Pinpoint the cell where the given text exists, returning its (x, y) midpoint coordinate. 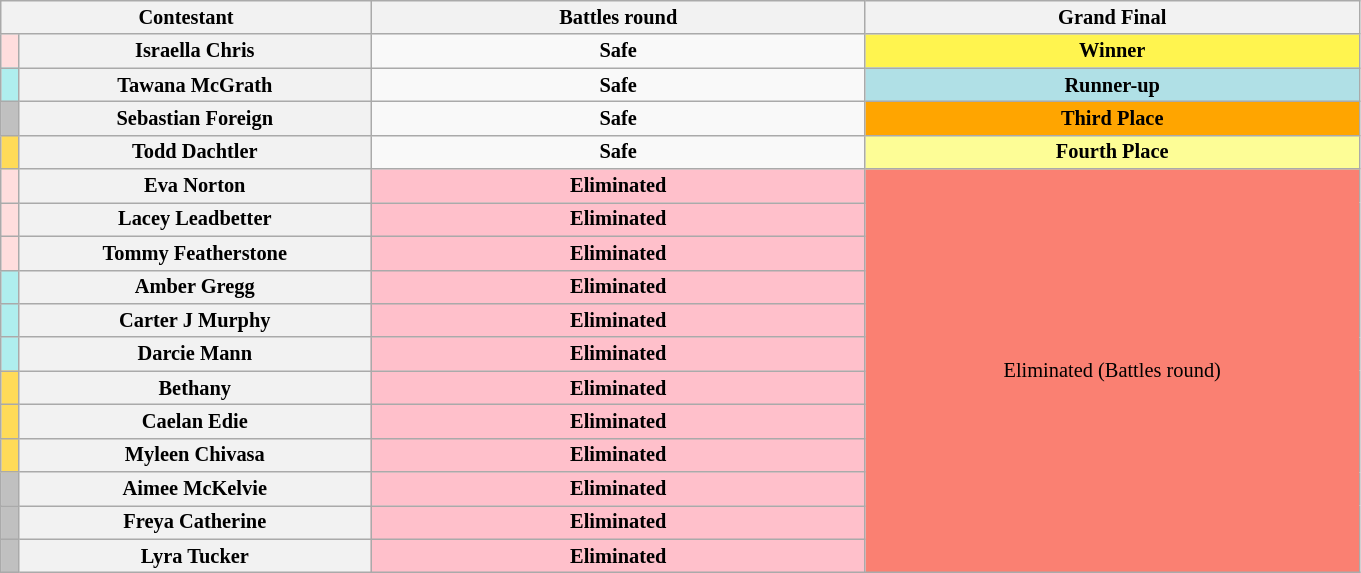
Tawana McGrath (194, 85)
Battles round (618, 17)
Freya Catherine (194, 522)
Israella Chris (194, 51)
Bethany (194, 388)
Amber Gregg (194, 287)
Tommy Featherstone (194, 253)
Eva Norton (194, 186)
Aimee McKelvie (194, 489)
Carter J Murphy (194, 320)
Darcie Mann (194, 354)
Myleen Chivasa (194, 455)
Fourth Place (1112, 152)
Third Place (1112, 118)
Eliminated (Battles round) (1112, 371)
Sebastian Foreign (194, 118)
Lyra Tucker (194, 556)
Caelan Edie (194, 421)
Grand Final (1112, 17)
Winner (1112, 51)
Todd Dachtler (194, 152)
Contestant (186, 17)
Runner-up (1112, 85)
Lacey Leadbetter (194, 219)
